Pinpoint the cell where the given text exists, returning its (x, y) midpoint coordinate. 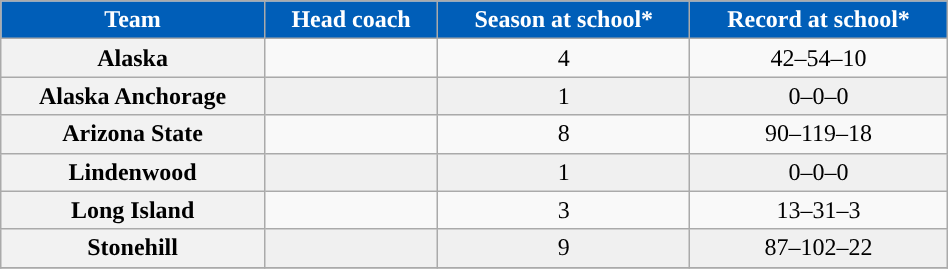
Team (133, 20)
87–102–22 (818, 248)
Long Island (133, 210)
Arizona State (133, 134)
Record at school* (818, 20)
8 (564, 134)
Alaska (133, 58)
Lindenwood (133, 172)
3 (564, 210)
Head coach (350, 20)
42–54–10 (818, 58)
Alaska Anchorage (133, 96)
90–119–18 (818, 134)
Season at school* (564, 20)
Stonehill (133, 248)
4 (564, 58)
13–31–3 (818, 210)
9 (564, 248)
